For the text-containing cell, return its midpoint in (x, y) coordinate format. 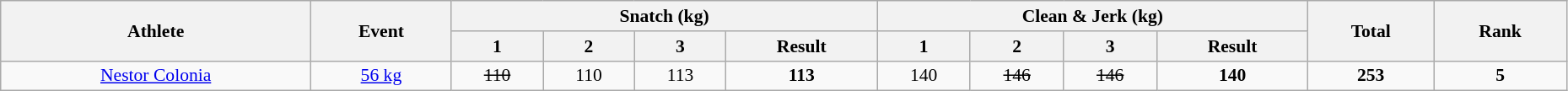
Snatch (kg) (665, 16)
Rank (1501, 30)
253 (1371, 76)
5 (1501, 76)
Event (381, 30)
56 kg (381, 76)
Clean & Jerk (kg) (1093, 16)
Total (1371, 30)
Nestor Colonia (156, 76)
Athlete (156, 30)
